Extract the [X, Y] coordinate from the center of the cell holding the provided text.  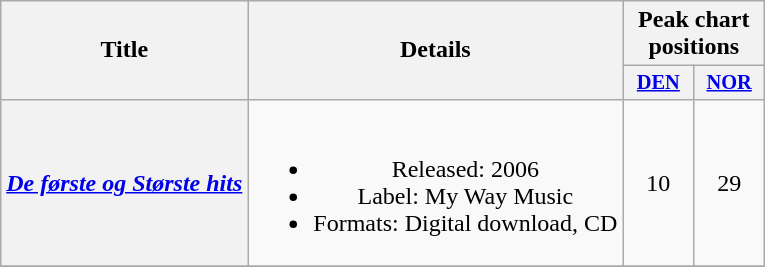
Peak chart positions [694, 34]
10 [658, 182]
Title [124, 50]
29 [730, 182]
Details [436, 50]
Released: 2006Label: My Way MusicFormats: Digital download, CD [436, 182]
DEN [658, 83]
De første og Største hits [124, 182]
NOR [730, 83]
